Return (x, y) of the center of cell containing provided text 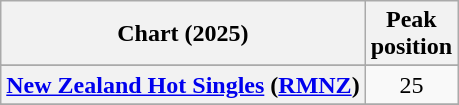
New Zealand Hot Singles (RMNZ) (183, 85)
25 (411, 85)
Peakposition (411, 34)
Chart (2025) (183, 34)
